Output the (X, Y) coordinate of the center of the cell containing the given text.  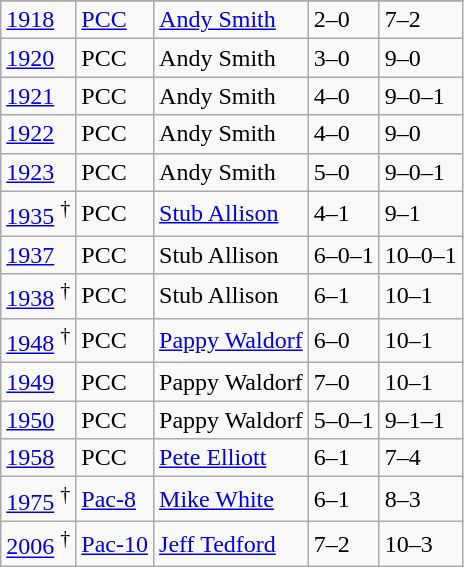
1920 (38, 58)
1950 (38, 420)
Pac-10 (115, 544)
1921 (38, 96)
Pete Elliott (232, 458)
2–0 (344, 20)
1937 (38, 255)
10–3 (420, 544)
1949 (38, 382)
4–1 (344, 214)
3–0 (344, 58)
9–1 (420, 214)
1922 (38, 134)
1958 (38, 458)
Jeff Tedford (232, 544)
7–4 (420, 458)
1923 (38, 172)
5–0 (344, 172)
7–0 (344, 382)
6–0 (344, 340)
9–1–1 (420, 420)
1935 † (38, 214)
2006 † (38, 544)
1918 (38, 20)
Mike White (232, 500)
10–0–1 (420, 255)
1948 † (38, 340)
Pac-8 (115, 500)
1975 † (38, 500)
8–3 (420, 500)
5–0–1 (344, 420)
6–0–1 (344, 255)
1938 † (38, 296)
